Search for the cell housing the specified text and yield its (X, Y) center coordinate. 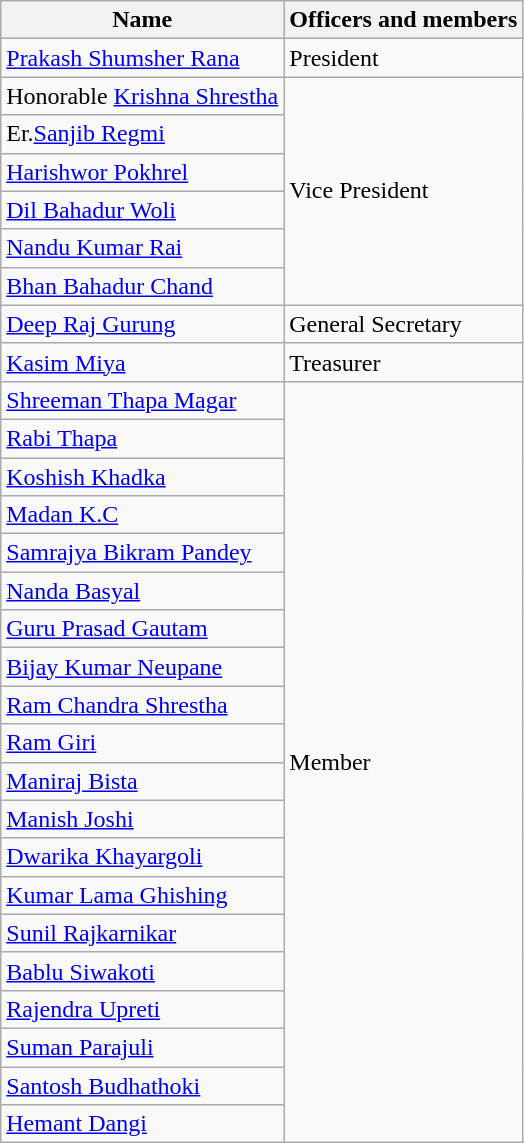
General Secretary (404, 324)
Sunil Rajkarnikar (142, 933)
Dil Bahadur Woli (142, 210)
Dwarika Khayargoli (142, 857)
Kasim Miya (142, 362)
Officers and members (404, 20)
Deep Raj Gurung (142, 324)
Honorable Krishna Shrestha (142, 96)
Manish Joshi (142, 819)
President (404, 58)
Er.Sanjib Regmi (142, 134)
Rabi Thapa (142, 438)
Maniraj Bista (142, 781)
Rajendra Upreti (142, 1009)
Suman Parajuli (142, 1047)
Madan K.C (142, 515)
Bablu Siwakoti (142, 971)
Prakash Shumsher Rana (142, 58)
Bhan Bahadur Chand (142, 286)
Member (404, 762)
Santosh Budhathoki (142, 1085)
Shreeman Thapa Magar (142, 400)
Treasurer (404, 362)
Koshish Khadka (142, 477)
Ram Giri (142, 743)
Nandu Kumar Rai (142, 248)
Kumar Lama Ghishing (142, 895)
Samrajya Bikram Pandey (142, 553)
Vice President (404, 191)
Nanda Basyal (142, 591)
Harishwor Pokhrel (142, 172)
Bijay Kumar Neupane (142, 667)
Hemant Dangi (142, 1124)
Guru Prasad Gautam (142, 629)
Name (142, 20)
Ram Chandra Shrestha (142, 705)
